Return the (X, Y) coordinate for the center point of the cell that contains the specified text.  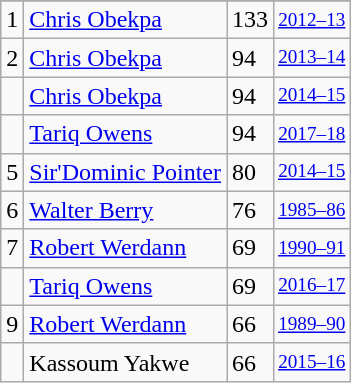
1990–91 (312, 248)
2016–17 (312, 286)
2 (12, 58)
80 (250, 172)
1989–90 (312, 324)
2013–14 (312, 58)
1985–86 (312, 210)
1 (12, 20)
9 (12, 324)
2015–16 (312, 362)
133 (250, 20)
Sir'Dominic Pointer (126, 172)
Kassoum Yakwe (126, 362)
76 (250, 210)
6 (12, 210)
2017–18 (312, 134)
7 (12, 248)
5 (12, 172)
2012–13 (312, 20)
Walter Berry (126, 210)
